For the text-containing cell, return its midpoint in [x, y] coordinate format. 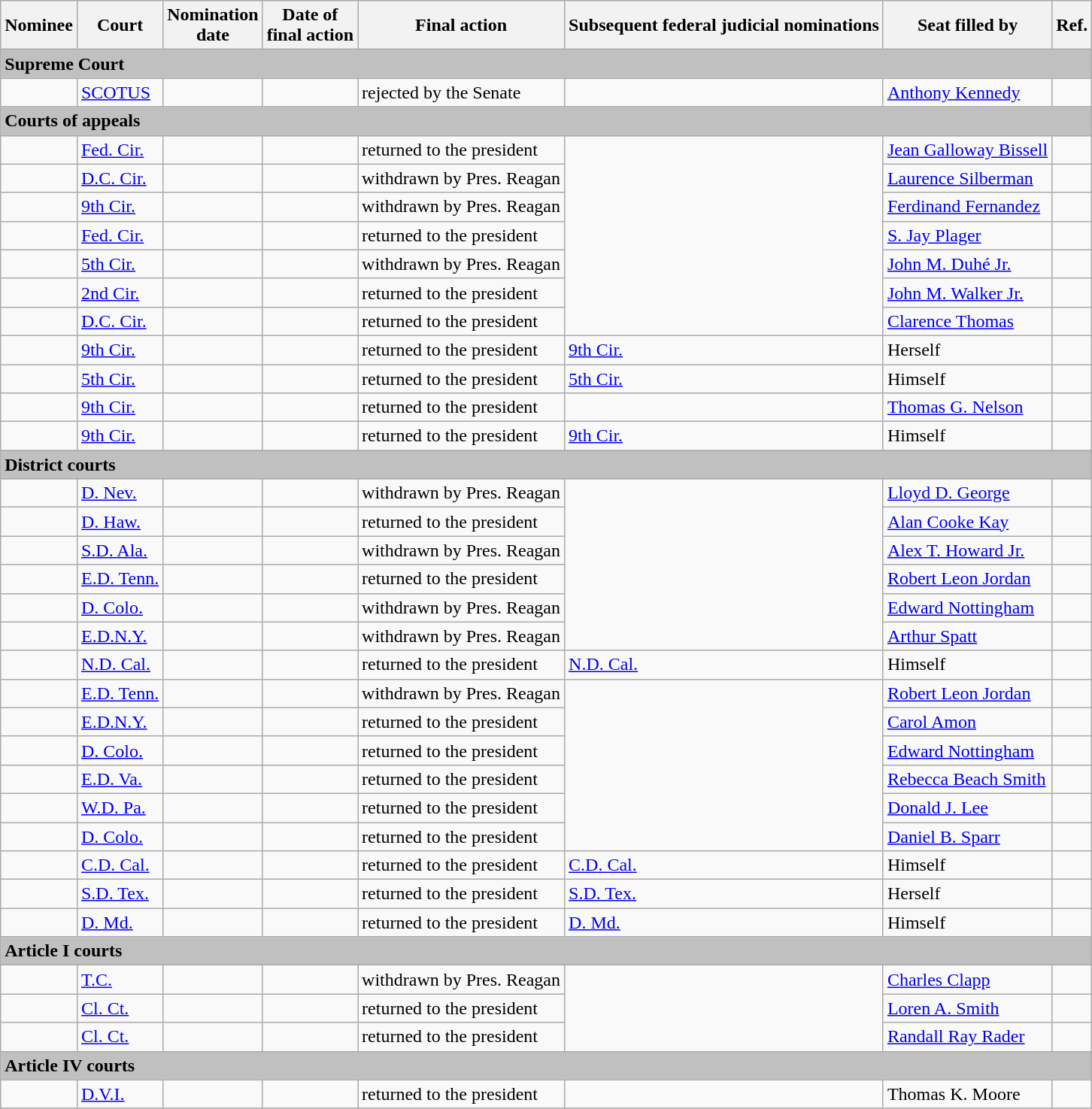
Article IV courts [546, 1065]
T.C. [120, 980]
Rebecca Beach Smith [967, 779]
Date offinal action [310, 26]
Seat filled by [967, 26]
District courts [546, 465]
Alan Cooke Kay [967, 522]
S. Jay Plager [967, 235]
John M. Walker Jr. [967, 292]
D. Haw. [120, 522]
E.D. Va. [120, 779]
D.V.I. [120, 1094]
Daniel B. Sparr [967, 837]
Laurence Silberman [967, 178]
Ferdinand Fernandez [967, 207]
SCOTUS [120, 92]
Carol Amon [967, 722]
Courts of appeals [546, 121]
Final action [462, 26]
Randall Ray Rader [967, 1037]
John M. Duhé Jr. [967, 264]
Lloyd D. George [967, 493]
rejected by the Senate [462, 92]
Arthur Spatt [967, 636]
Court [120, 26]
Ref. [1072, 26]
Nominationdate [213, 26]
Alex T. Howard Jr. [967, 550]
Article I courts [546, 951]
Loren A. Smith [967, 1008]
W.D. Pa. [120, 808]
Subsequent federal judicial nominations [724, 26]
Supreme Court [546, 64]
Thomas G. Nelson [967, 408]
Donald J. Lee [967, 808]
Clarence Thomas [967, 321]
Anthony Kennedy [967, 92]
D. Nev. [120, 493]
Charles Clapp [967, 980]
S.D. Ala. [120, 550]
2nd Cir. [120, 292]
Jean Galloway Bissell [967, 150]
Thomas K. Moore [967, 1094]
Nominee [39, 26]
